Locate the cell with the specified text and output its [X, Y] center coordinate. 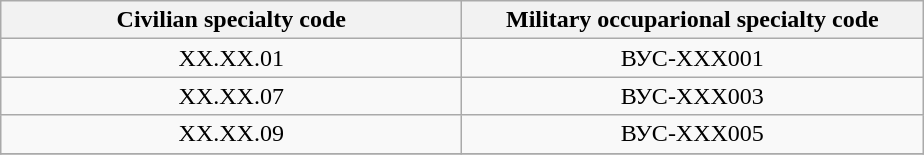
ВУС-XXX005 [692, 134]
XX.XX.01 [232, 58]
XX.XX.07 [232, 96]
ВУС-XXX001 [692, 58]
ВУС-XXX003 [692, 96]
Military occuparional specialty code [692, 20]
Civilian specialty code [232, 20]
XX.XX.09 [232, 134]
